Search for the cell housing the specified text and yield its [X, Y] center coordinate. 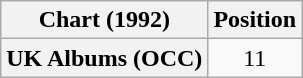
Chart (1992) [104, 20]
Position [255, 20]
UK Albums (OCC) [104, 58]
11 [255, 58]
